Determine the [X, Y] coordinate at the center of the cell enclosing the given text.  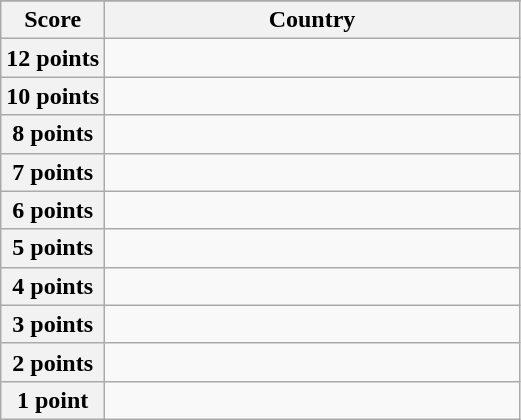
10 points [53, 96]
2 points [53, 362]
1 point [53, 400]
7 points [53, 172]
Score [53, 20]
8 points [53, 134]
4 points [53, 286]
3 points [53, 324]
5 points [53, 248]
12 points [53, 58]
6 points [53, 210]
Country [312, 20]
